Find where the given text appears and provide that cell's center as (X, Y) coordinate. 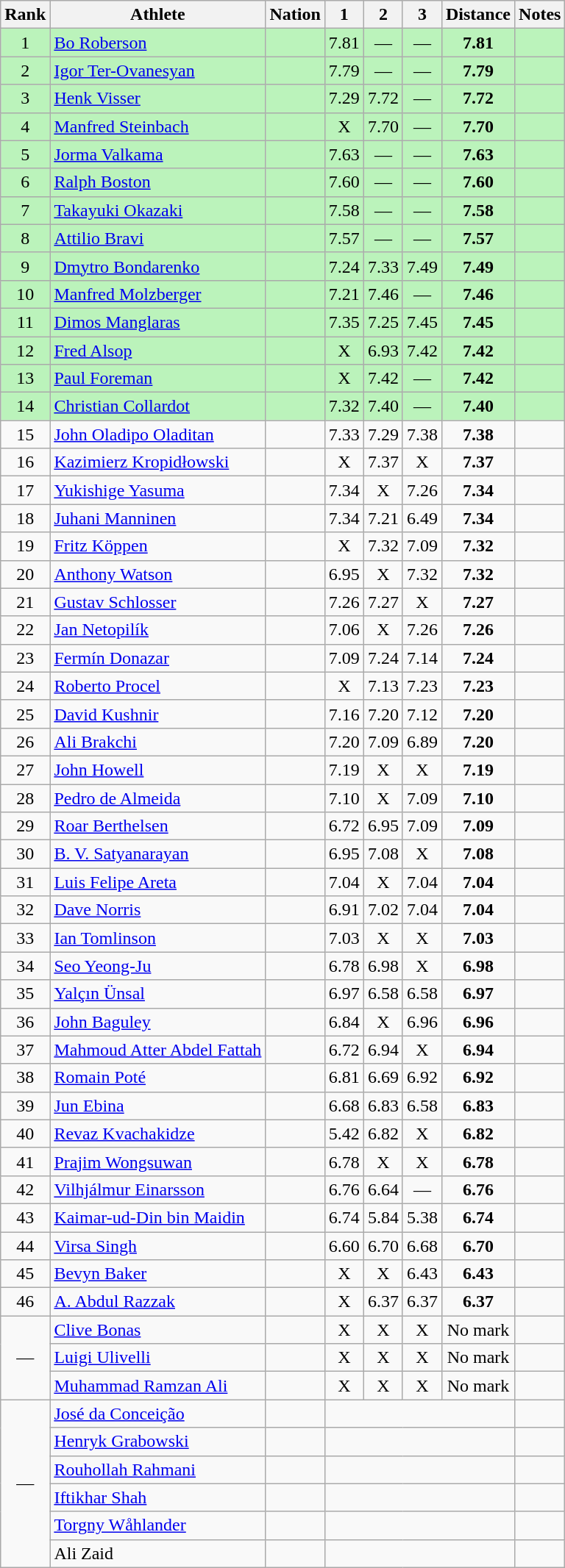
Jorma Valkama (157, 154)
Jan Netopilík (157, 630)
7.25 (383, 322)
8 (25, 238)
23 (25, 658)
21 (25, 602)
A. Abdul Razzak (157, 1302)
5.42 (344, 1134)
Yukishige Yasuma (157, 490)
19 (25, 546)
6.64 (383, 1189)
17 (25, 490)
Ralph Boston (157, 182)
37 (25, 1050)
Bevyn Baker (157, 1274)
B. V. Satyanarayan (157, 854)
Distance (478, 15)
6.49 (422, 518)
6.93 (383, 351)
42 (25, 1189)
Anthony Watson (157, 574)
29 (25, 826)
32 (25, 910)
5.84 (383, 1217)
6 (25, 182)
Roberto Procel (157, 686)
12 (25, 351)
Fermín Donazar (157, 658)
Clive Bonas (157, 1330)
Christian Collardot (157, 407)
13 (25, 379)
José da Conceição (157, 1414)
Athlete (157, 15)
6.89 (422, 742)
Manfred Steinbach (157, 126)
6.81 (344, 1078)
6.60 (344, 1246)
6.91 (344, 910)
Dmytro Bondarenko (157, 266)
Kaimar-ud-Din bin Maidin (157, 1217)
Gustav Schlosser (157, 602)
5.38 (422, 1217)
34 (25, 966)
Vilhjálmur Einarsson (157, 1189)
28 (25, 798)
7 (25, 210)
Torgny Wåhlander (157, 1525)
Pedro de Almeida (157, 798)
Fred Alsop (157, 351)
Virsa Singh (157, 1246)
Igor Ter-Ovanesyan (157, 71)
John Howell (157, 770)
7.02 (383, 910)
35 (25, 994)
25 (25, 714)
Rank (25, 15)
Muhammad Ramzan Ali (157, 1386)
43 (25, 1217)
6.69 (383, 1078)
6.84 (344, 1022)
Roar Berthelsen (157, 826)
Luigi Ulivelli (157, 1358)
Takayuki Okazaki (157, 210)
10 (25, 294)
Jun Ebina (157, 1106)
Mahmoud Atter Abdel Fattah (157, 1050)
Iftikhar Shah (157, 1497)
Notes (540, 15)
11 (25, 322)
Manfred Molzberger (157, 294)
Bo Roberson (157, 43)
Henryk Grabowski (157, 1442)
Rouhollah Rahmani (157, 1469)
27 (25, 770)
4 (25, 126)
33 (25, 938)
15 (25, 434)
John Oladipo Oladitan (157, 434)
31 (25, 882)
Nation (295, 15)
16 (25, 462)
5 (25, 154)
Paul Foreman (157, 379)
45 (25, 1274)
Henk Visser (157, 99)
Prajim Wongsuwan (157, 1161)
38 (25, 1078)
7.12 (422, 714)
24 (25, 686)
Ian Tomlinson (157, 938)
7.06 (344, 630)
46 (25, 1302)
Attilio Bravi (157, 238)
Revaz Kvachakidze (157, 1134)
David Kushnir (157, 714)
Kazimierz Kropidłowski (157, 462)
20 (25, 574)
7.13 (383, 686)
41 (25, 1161)
Dave Norris (157, 910)
Dimos Manglaras (157, 322)
Ali Brakchi (157, 742)
7.16 (344, 714)
Seo Yeong-Ju (157, 966)
36 (25, 1022)
9 (25, 266)
18 (25, 518)
39 (25, 1106)
Romain Poté (157, 1078)
30 (25, 854)
22 (25, 630)
26 (25, 742)
Yalçın Ünsal (157, 994)
7.14 (422, 658)
Luis Felipe Areta (157, 882)
Fritz Köppen (157, 546)
Juhani Manninen (157, 518)
7.35 (344, 322)
Ali Zaid (157, 1553)
44 (25, 1246)
40 (25, 1134)
John Baguley (157, 1022)
14 (25, 407)
